Identify which cell holds the provided text, then report its [x, y] central coordinate. 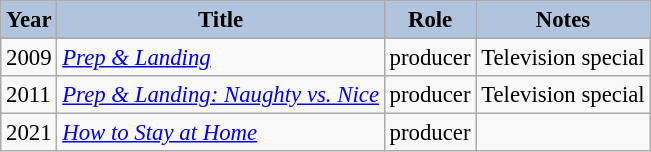
Year [29, 20]
Notes [563, 20]
How to Stay at Home [220, 133]
2011 [29, 95]
Prep & Landing [220, 58]
Title [220, 20]
Role [430, 20]
2021 [29, 133]
2009 [29, 58]
Prep & Landing: Naughty vs. Nice [220, 95]
